From the cell containing the given text, extract its center point as (X, Y) coordinate. 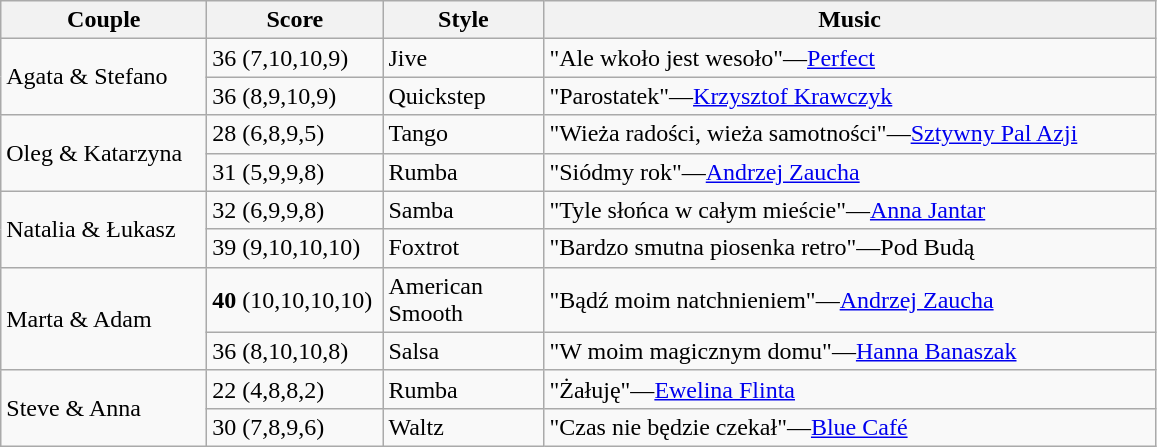
30 (7,8,9,6) (295, 427)
Agata & Stefano (104, 77)
"Wieża radości, wieża samotności"—Sztywny Pal Azji (850, 134)
28 (6,8,9,5) (295, 134)
36 (8,9,10,9) (295, 96)
"Bardzo smutna piosenka retro"—Pod Budą (850, 248)
Samba (464, 210)
Salsa (464, 351)
Steve & Anna (104, 408)
Style (464, 20)
"Siódmy rok"—Andrzej Zaucha (850, 172)
40 (10,10,10,10) (295, 300)
Score (295, 20)
Waltz (464, 427)
"Bądź moim natchnieniem"—Andrzej Zaucha (850, 300)
31 (5,9,9,8) (295, 172)
American Smooth (464, 300)
36 (8,10,10,8) (295, 351)
Music (850, 20)
36 (7,10,10,9) (295, 58)
Couple (104, 20)
"Tyle słońca w całym mieście"—Anna Jantar (850, 210)
Marta & Adam (104, 318)
"Żałuję"—Ewelina Flinta (850, 389)
Tango (464, 134)
Quickstep (464, 96)
Jive (464, 58)
22 (4,8,8,2) (295, 389)
"Parostatek"—Krzysztof Krawczyk (850, 96)
32 (6,9,9,8) (295, 210)
"Ale wkoło jest wesoło"—Perfect (850, 58)
Oleg & Katarzyna (104, 153)
"W moim magicznym domu"—Hanna Banaszak (850, 351)
"Czas nie będzie czekał"—Blue Café (850, 427)
Foxtrot (464, 248)
Natalia & Łukasz (104, 229)
39 (9,10,10,10) (295, 248)
